Output the (x, y) coordinate of the center of the cell containing the given text.  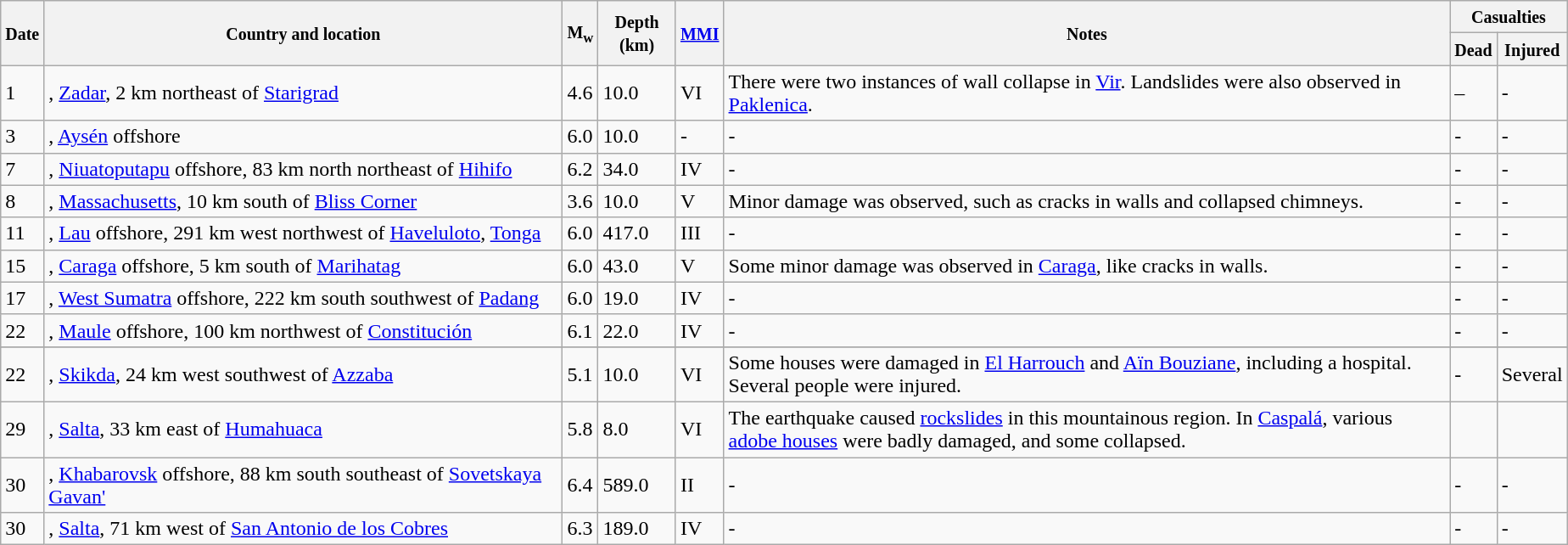
589.0 (637, 484)
Some minor damage was observed in Caraga, like cracks in walls. (1087, 266)
29 (22, 430)
, Caraga offshore, 5 km south of Marihatag (304, 266)
Some houses were damaged in El Harrouch and Aïn Bouziane, including a hospital. Several people were injured. (1087, 374)
417.0 (637, 233)
, Skikda, 24 km west southwest of Azzaba (304, 374)
11 (22, 233)
Country and location (304, 33)
Date (22, 33)
1 (22, 93)
17 (22, 298)
7 (22, 169)
, Salta, 33 km east of Humahuaca (304, 430)
6.2 (580, 169)
, Maule offshore, 100 km northwest of Constitución (304, 330)
6.1 (580, 330)
8.0 (637, 430)
8 (22, 201)
Minor damage was observed, such as cracks in walls and collapsed chimneys. (1087, 201)
, Massachusetts, 10 km south of Bliss Corner (304, 201)
, Zadar, 2 km northeast of Starigrad (304, 93)
19.0 (637, 298)
III (699, 233)
Dead (1474, 49)
The earthquake caused rockslides in this mountainous region. In Caspalá, various adobe houses were badly damaged, and some collapsed. (1087, 430)
3.6 (580, 201)
There were two instances of wall collapse in Vir. Landslides were also observed in Paklenica. (1087, 93)
5.1 (580, 374)
, Khabarovsk offshore, 88 km south southeast of Sovetskaya Gavan' (304, 484)
Several (1532, 374)
43.0 (637, 266)
MMI (699, 33)
II (699, 484)
, Niuatoputapu offshore, 83 km north northeast of Hihifo (304, 169)
189.0 (637, 529)
Injured (1532, 49)
Notes (1087, 33)
22.0 (637, 330)
Mw (580, 33)
5.8 (580, 430)
6.3 (580, 529)
Casualties (1509, 17)
Depth (km) (637, 33)
4.6 (580, 93)
3 (22, 137)
, Aysén offshore (304, 137)
, West Sumatra offshore, 222 km south southwest of Padang (304, 298)
34.0 (637, 169)
– (1474, 93)
, Lau offshore, 291 km west northwest of Haveluloto, Tonga (304, 233)
6.4 (580, 484)
, Salta, 71 km west of San Antonio de los Cobres (304, 529)
15 (22, 266)
